Extract the (x, y) coordinate from the center of the cell holding the provided text.  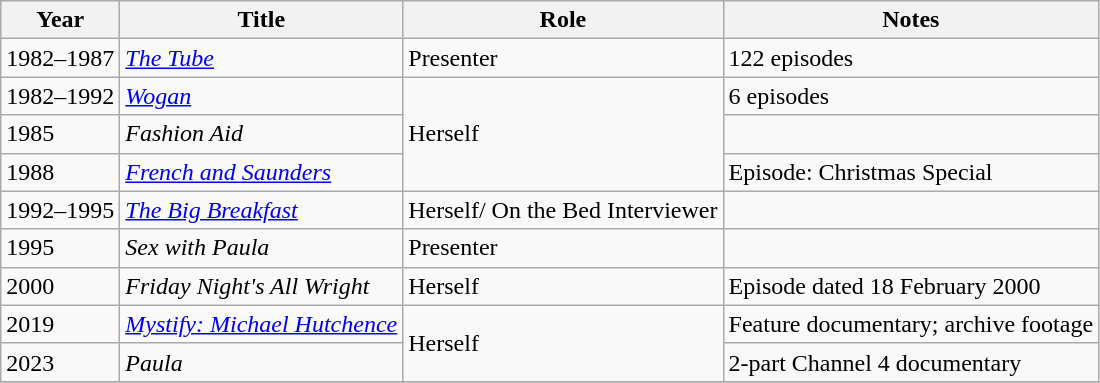
2000 (60, 286)
1988 (60, 172)
1985 (60, 134)
1982–1987 (60, 58)
Feature documentary; archive footage (911, 324)
Paula (262, 362)
Mystify: Michael Hutchence (262, 324)
1982–1992 (60, 96)
6 episodes (911, 96)
Year (60, 20)
Title (262, 20)
Fashion Aid (262, 134)
2-part Channel 4 documentary (911, 362)
2019 (60, 324)
The Tube (262, 58)
Friday Night's All Wright (262, 286)
The Big Breakfast (262, 210)
Episode dated 18 February 2000 (911, 286)
1992–1995 (60, 210)
Episode: Christmas Special (911, 172)
French and Saunders (262, 172)
Sex with Paula (262, 248)
Notes (911, 20)
Herself/ On the Bed Interviewer (563, 210)
2023 (60, 362)
Role (563, 20)
Wogan (262, 96)
122 episodes (911, 58)
1995 (60, 248)
